Return the (X, Y) coordinate for the center point of the cell that contains the specified text.  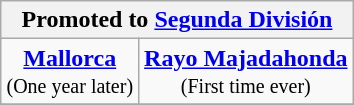
Promoted to Segunda División (177, 20)
Mallorca(One year later) (70, 72)
Rayo Majadahonda(First time ever) (246, 72)
